Pinpoint the cell where the given text exists, returning its [x, y] midpoint coordinate. 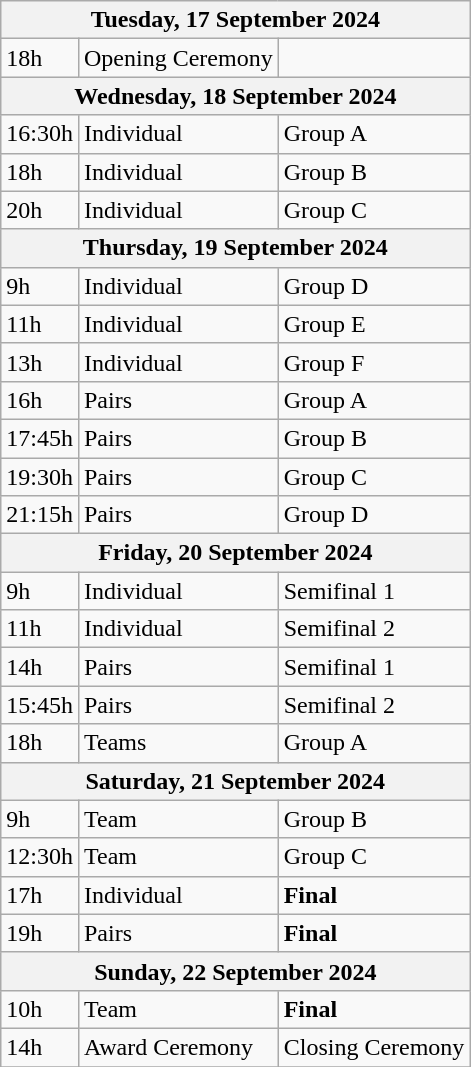
Closing Ceremony [374, 1047]
20h [40, 210]
16:30h [40, 134]
19:30h [40, 477]
Sunday, 22 September 2024 [236, 971]
17h [40, 895]
Opening Ceremony [178, 58]
Group E [374, 324]
Friday, 20 September 2024 [236, 553]
19h [40, 933]
15:45h [40, 705]
Wednesday, 18 September 2024 [236, 96]
Thursday, 19 September 2024 [236, 248]
10h [40, 1009]
Tuesday, 17 September 2024 [236, 20]
12:30h [40, 857]
13h [40, 362]
Award Ceremony [178, 1047]
Teams [178, 743]
Saturday, 21 September 2024 [236, 781]
17:45h [40, 438]
21:15h [40, 515]
Group F [374, 362]
16h [40, 400]
